Find where the given text appears and provide that cell's center as [x, y] coordinate. 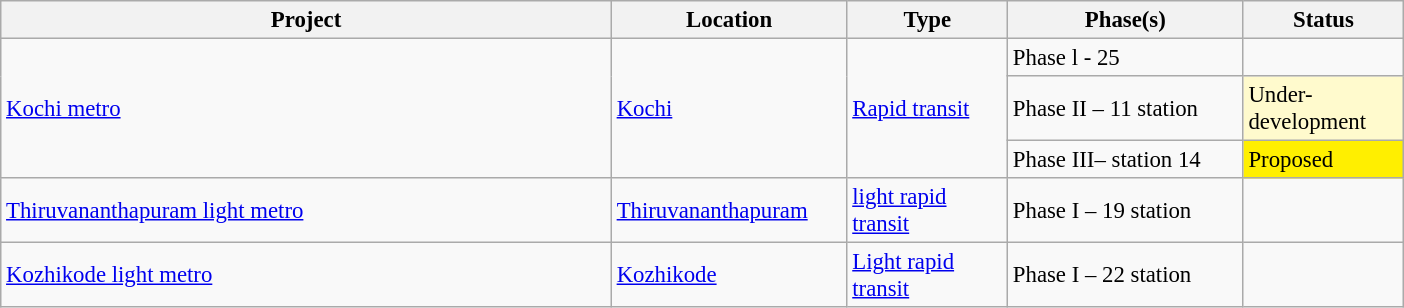
Phase III– station 14 [1126, 160]
Type [928, 20]
Phase I – 22 station [1126, 276]
Proposed [1324, 160]
Kozhikode light metro [306, 276]
Project [306, 20]
Phase l - 25 [1126, 58]
Kochi [729, 109]
Light rapid transit [928, 276]
light rapid transit [928, 210]
Kochi metro [306, 109]
Under-development [1324, 108]
Status [1324, 20]
Thiruvananthapuram [729, 210]
Rapid transit [928, 109]
Location [729, 20]
Kozhikode [729, 276]
Phase I – 19 station [1126, 210]
Thiruvananthapuram light metro [306, 210]
Phase(s) [1126, 20]
Phase II – 11 station [1126, 108]
